From the cell containing the given text, extract its center point as (x, y) coordinate. 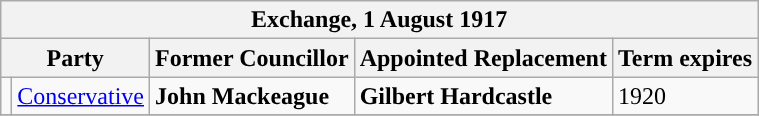
Appointed Replacement (483, 58)
Exchange, 1 August 1917 (380, 20)
Term expires (684, 58)
1920 (684, 96)
Conservative (81, 96)
John Mackeague (252, 96)
Gilbert Hardcastle (483, 96)
Party (76, 58)
Former Councillor (252, 58)
